Scan for the cell matching the given text and deliver its (X, Y) coordinate at center. 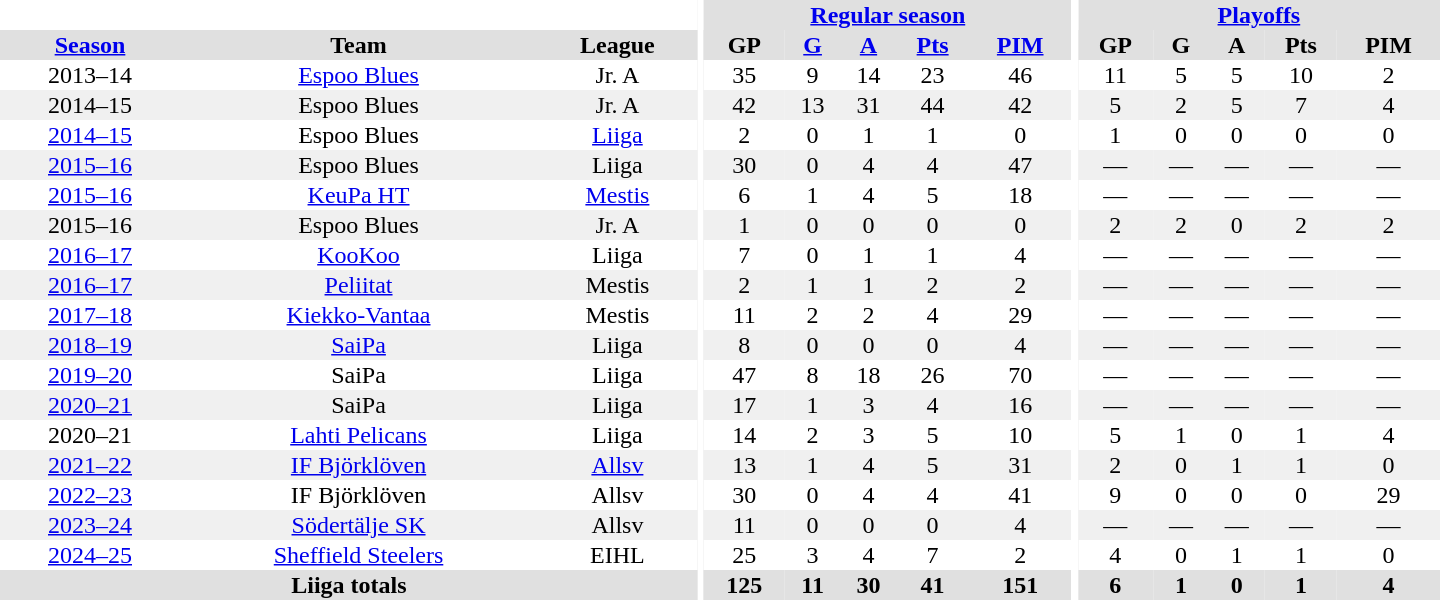
35 (744, 75)
2019–20 (90, 375)
44 (932, 105)
2021–22 (90, 465)
46 (1020, 75)
2013–14 (90, 75)
151 (1020, 585)
2018–19 (90, 345)
26 (932, 375)
Södertälje SK (358, 525)
23 (932, 75)
Regular season (888, 15)
17 (744, 405)
KeuPa HT (358, 195)
70 (1020, 375)
EIHL (618, 555)
2024–25 (90, 555)
2023–24 (90, 525)
Lahti Pelicans (358, 435)
League (618, 45)
2022–23 (90, 495)
Season (90, 45)
Peliitat (358, 285)
125 (744, 585)
2017–18 (90, 315)
Team (358, 45)
Playoffs (1259, 15)
25 (744, 555)
16 (1020, 405)
Liiga totals (349, 585)
Kiekko-Vantaa (358, 315)
KooKoo (358, 255)
Sheffield Steelers (358, 555)
